Pinpoint the cell where the given text exists, returning its [x, y] midpoint coordinate. 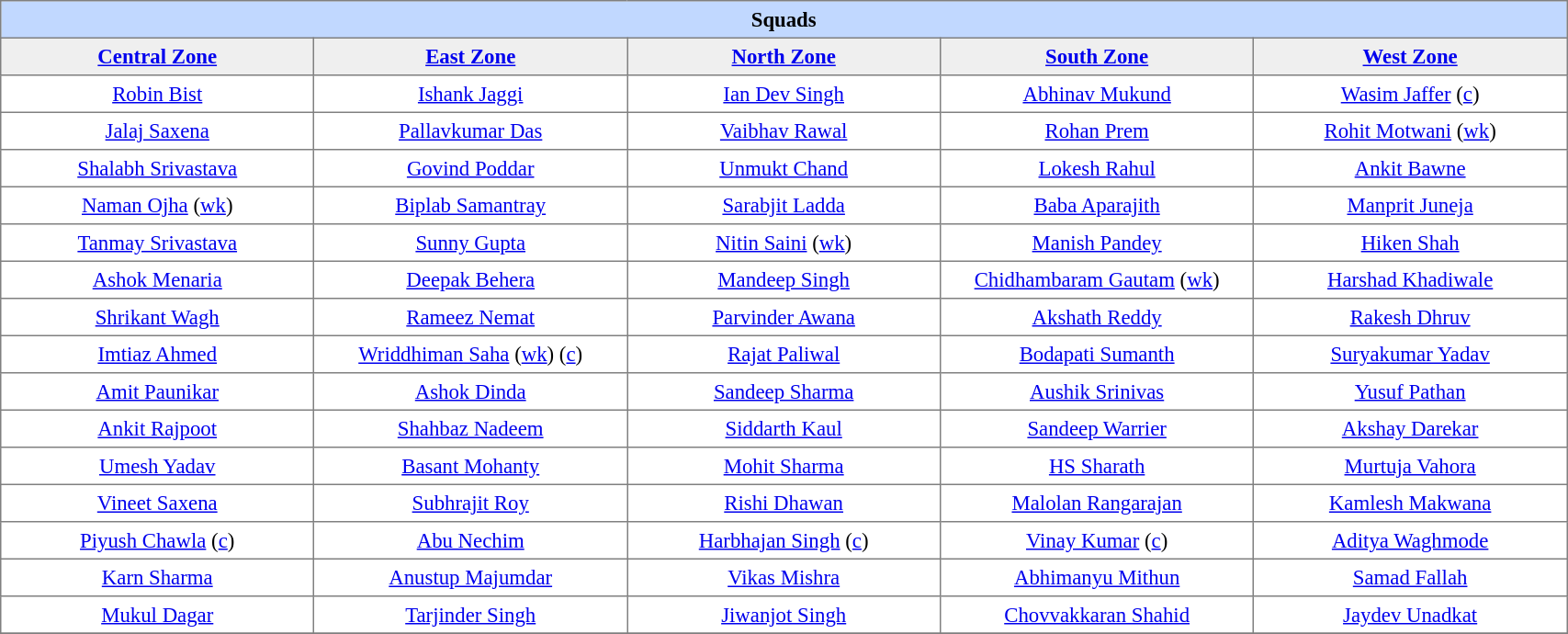
Mandeep Singh [784, 279]
Manprit Juneja [1411, 205]
Shrikant Wagh [158, 317]
Lokesh Rahul [1097, 168]
Sandeep Warrier [1097, 428]
Biplab Samantray [470, 205]
Malolan Rangarajan [1097, 503]
Bodapati Sumanth [1097, 354]
Rohan Prem [1097, 130]
Akshath Reddy [1097, 317]
Naman Ojha (wk) [158, 205]
Abhinav Mukund [1097, 94]
Unmukt Chand [784, 168]
Manish Pandey [1097, 243]
Anustup Majumdar [470, 577]
Shahbaz Nadeem [470, 428]
Ankit Rajpoot [158, 428]
Abhimanyu Mithun [1097, 577]
Rishi Dhawan [784, 503]
Vaibhav Rawal [784, 130]
Baba Aparajith [1097, 205]
Jiwanjot Singh [784, 615]
Chovvakkaran Shahid [1097, 615]
Wriddhiman Saha (wk) (c) [470, 354]
Suryakumar Yadav [1411, 354]
Rajat Paliwal [784, 354]
Siddarth Kaul [784, 428]
Robin Bist [158, 94]
Rohit Motwani (wk) [1411, 130]
Amit Paunikar [158, 391]
Ashok Dinda [470, 391]
Hiken Shah [1411, 243]
Mukul Dagar [158, 615]
Ishank Jaggi [470, 94]
Shalabh Srivastava [158, 168]
Tarjinder Singh [470, 615]
Piyush Chawla (c) [158, 540]
Wasim Jaffer (c) [1411, 94]
South Zone [1097, 56]
North Zone [784, 56]
Harshad Khadiwale [1411, 279]
Mohit Sharma [784, 466]
Akshay Darekar [1411, 428]
Samad Fallah [1411, 577]
Chidhambaram Gautam (wk) [1097, 279]
Nitin Saini (wk) [784, 243]
Aditya Waghmode [1411, 540]
Parvinder Awana [784, 317]
Murtuja Vahora [1411, 466]
Ian Dev Singh [784, 94]
Rameez Nemat [470, 317]
Subhrajit Roy [470, 503]
Rakesh Dhruv [1411, 317]
Vineet Saxena [158, 503]
Karn Sharma [158, 577]
Umesh Yadav [158, 466]
Harbhajan Singh (c) [784, 540]
Tanmay Srivastava [158, 243]
Jalaj Saxena [158, 130]
Deepak Behera [470, 279]
Central Zone [158, 56]
West Zone [1411, 56]
Govind Poddar [470, 168]
Abu Nechim [470, 540]
Sunny Gupta [470, 243]
Pallavkumar Das [470, 130]
Jaydev Unadkat [1411, 615]
Ankit Bawne [1411, 168]
Ashok Menaria [158, 279]
East Zone [470, 56]
Imtiaz Ahmed [158, 354]
Vinay Kumar (c) [1097, 540]
Vikas Mishra [784, 577]
HS Sharath [1097, 466]
Yusuf Pathan [1411, 391]
Sandeep Sharma [784, 391]
Aushik Srinivas [1097, 391]
Basant Mohanty [470, 466]
Squads [784, 19]
Kamlesh Makwana [1411, 503]
Sarabjit Ladda [784, 205]
